From the cell containing the given text, extract its center point as (x, y) coordinate. 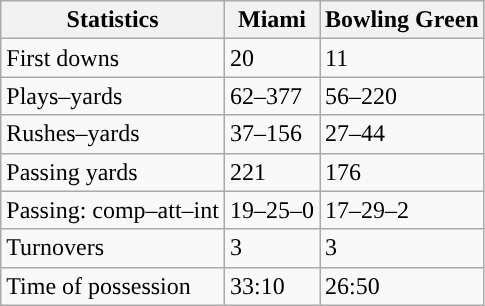
62–377 (272, 96)
176 (402, 172)
19–25–0 (272, 210)
17–29–2 (402, 210)
Bowling Green (402, 20)
Passing yards (113, 172)
Statistics (113, 20)
Plays–yards (113, 96)
First downs (113, 58)
Time of possession (113, 286)
11 (402, 58)
27–44 (402, 134)
Rushes–yards (113, 134)
37–156 (272, 134)
33:10 (272, 286)
221 (272, 172)
Passing: comp–att–int (113, 210)
20 (272, 58)
56–220 (402, 96)
Turnovers (113, 248)
Miami (272, 20)
26:50 (402, 286)
